Locate the cell with the specified text and output its (x, y) center coordinate. 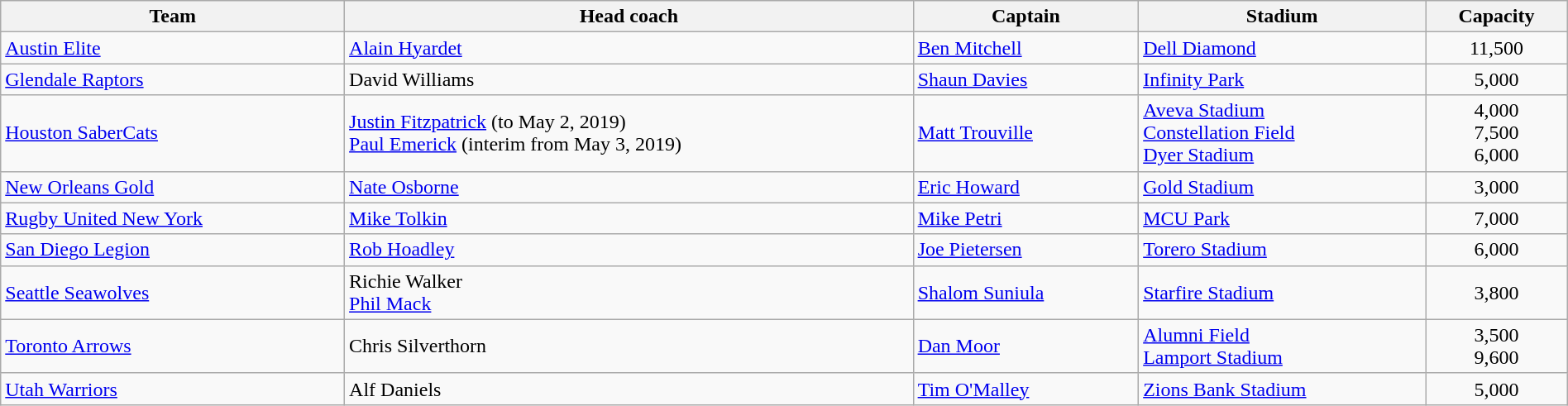
11,500 (1497, 48)
Zions Bank Stadium (1282, 389)
Alf Daniels (629, 389)
7,000 (1497, 218)
Shalom Suniula (1025, 293)
Head coach (629, 17)
Chris Silverthorn (629, 346)
MCU Park (1282, 218)
New Orleans Gold (173, 187)
6,000 (1497, 250)
Mike Petri (1025, 218)
Justin Fitzpatrick (to May 2, 2019) Paul Emerick (interim from May 3, 2019) (629, 133)
3,800 (1497, 293)
Ben Mitchell (1025, 48)
Glendale Raptors (173, 79)
3,5009,600 (1497, 346)
Dell Diamond (1282, 48)
Shaun Davies (1025, 79)
Nate Osborne (629, 187)
3,000 (1497, 187)
Infinity Park (1282, 79)
Seattle Seawolves (173, 293)
Austin Elite (173, 48)
Dan Moor (1025, 346)
Starfire Stadium (1282, 293)
Captain (1025, 17)
Alumni FieldLamport Stadium (1282, 346)
Mike Tolkin (629, 218)
David Williams (629, 79)
Richie Walker Phil Mack (629, 293)
Eric Howard (1025, 187)
Stadium (1282, 17)
Toronto Arrows (173, 346)
Matt Trouville (1025, 133)
Torero Stadium (1282, 250)
4,000 7,500 6,000 (1497, 133)
Gold Stadium (1282, 187)
Team (173, 17)
Aveva Stadium Constellation Field Dyer Stadium (1282, 133)
Joe Pietersen (1025, 250)
San Diego Legion (173, 250)
Utah Warriors (173, 389)
Houston SaberCats (173, 133)
Rob Hoadley (629, 250)
Tim O'Malley (1025, 389)
Capacity (1497, 17)
Alain Hyardet (629, 48)
Rugby United New York (173, 218)
